Locate the cell with the specified text and output its [x, y] center coordinate. 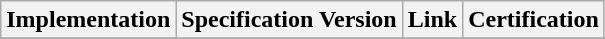
Implementation [88, 20]
Link [432, 20]
Specification Version [289, 20]
Certification [534, 20]
